Determine the (X, Y) coordinate at the center of the cell enclosing the given text.  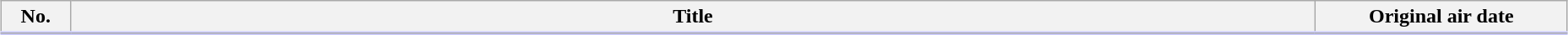
No. (35, 17)
Title (693, 17)
Original air date (1441, 17)
